Output the (x, y) coordinate of the center of the cell containing the given text.  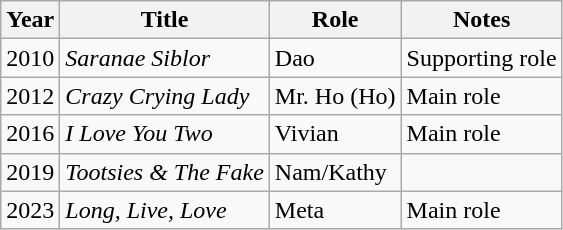
2019 (30, 172)
Nam/Kathy (335, 172)
Saranae Siblor (165, 58)
Meta (335, 210)
2012 (30, 96)
Crazy Crying Lady (165, 96)
Vivian (335, 134)
Dao (335, 58)
I Love You Two (165, 134)
Notes (482, 20)
2016 (30, 134)
Mr. Ho (Ho) (335, 96)
Supporting role (482, 58)
Year (30, 20)
2023 (30, 210)
Title (165, 20)
Role (335, 20)
Tootsies & The Fake (165, 172)
Long, Live, Love (165, 210)
2010 (30, 58)
